For the text-containing cell, return its midpoint in (x, y) coordinate format. 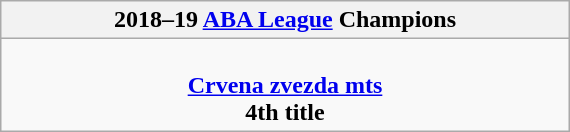
2018–19 ABA League Champions (284, 20)
Crvena zvezda mts4th title (284, 85)
